For the text-containing cell, return its midpoint in [X, Y] coordinate format. 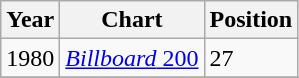
1980 [30, 58]
Position [251, 20]
27 [251, 58]
Billboard 200 [132, 58]
Chart [132, 20]
Year [30, 20]
